For the text-containing cell, return its midpoint in (x, y) coordinate format. 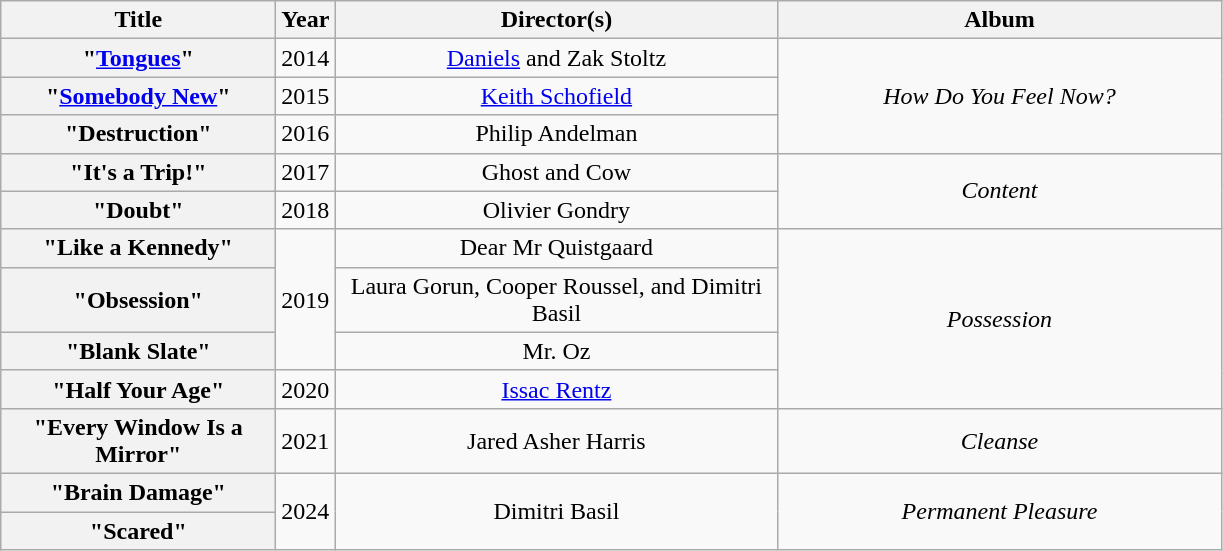
Dear Mr Quistgaard (556, 248)
Laura Gorun, Cooper Roussel, and Dimitri Basil (556, 300)
"Somebody New" (138, 96)
2015 (306, 96)
"Blank Slate" (138, 351)
"Doubt" (138, 210)
Issac Rentz (556, 389)
"Brain Damage" (138, 492)
Year (306, 20)
Cleanse (1000, 440)
Daniels and Zak Stoltz (556, 58)
2020 (306, 389)
"Scared" (138, 531)
2021 (306, 440)
2019 (306, 300)
"Like a Kennedy" (138, 248)
Philip Andelman (556, 134)
2017 (306, 172)
Permanent Pleasure (1000, 511)
Olivier Gondry (556, 210)
"It's a Trip!" (138, 172)
Dimitri Basil (556, 511)
"Tongues" (138, 58)
How Do You Feel Now? (1000, 96)
"Every Window Is a Mirror" (138, 440)
Jared Asher Harris (556, 440)
Possession (1000, 318)
Content (1000, 191)
"Half Your Age" (138, 389)
2018 (306, 210)
Keith Schofield (556, 96)
2014 (306, 58)
Ghost and Cow (556, 172)
Director(s) (556, 20)
"Destruction" (138, 134)
2024 (306, 511)
"Obsession" (138, 300)
2016 (306, 134)
Mr. Oz (556, 351)
Album (1000, 20)
Title (138, 20)
